Return (X, Y) of the center of cell containing provided text 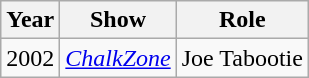
Role (242, 20)
ChalkZone (118, 58)
Year (30, 20)
2002 (30, 58)
Show (118, 20)
Joe Tabootie (242, 58)
